Capture the cell that displays the provided text and extract its (x, y) central coordinate. 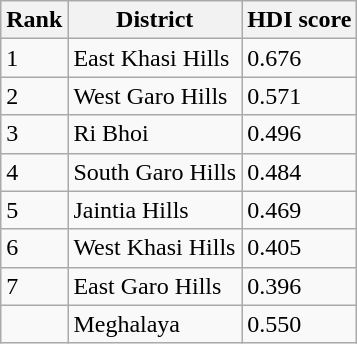
Jaintia Hills (155, 210)
0.396 (300, 286)
South Garo Hills (155, 172)
0.496 (300, 134)
District (155, 20)
0.405 (300, 248)
6 (34, 248)
7 (34, 286)
1 (34, 58)
0.469 (300, 210)
0.676 (300, 58)
Ri Bhoi (155, 134)
0.550 (300, 324)
5 (34, 210)
0.484 (300, 172)
0.571 (300, 96)
HDI score (300, 20)
4 (34, 172)
Meghalaya (155, 324)
West Garo Hills (155, 96)
Rank (34, 20)
East Garo Hills (155, 286)
2 (34, 96)
East Khasi Hills (155, 58)
3 (34, 134)
West Khasi Hills (155, 248)
